Return [X, Y] of the center of cell containing provided text 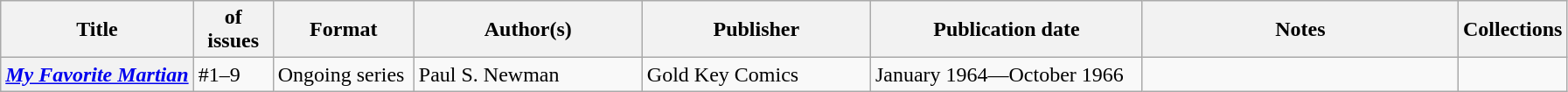
Notes [1300, 30]
Publisher [756, 30]
Format [343, 30]
Ongoing series [343, 74]
#1–9 [233, 74]
Title [97, 30]
January 1964—October 1966 [1006, 74]
Collections [1512, 30]
of issues [233, 30]
Paul S. Newman [528, 74]
My Favorite Martian [97, 74]
Author(s) [528, 30]
Gold Key Comics [756, 74]
Publication date [1006, 30]
